Pinpoint the cell where the given text exists, returning its (X, Y) midpoint coordinate. 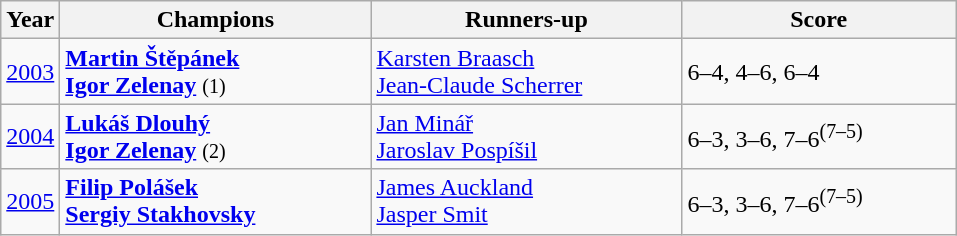
James Auckland Jasper Smit (526, 202)
Year (30, 20)
Runners-up (526, 20)
2005 (30, 202)
Filip Polášek Sergiy Stakhovsky (216, 202)
Score (819, 20)
Lukáš Dlouhý Igor Zelenay (2) (216, 136)
2003 (30, 72)
Champions (216, 20)
Karsten Braasch Jean-Claude Scherrer (526, 72)
2004 (30, 136)
Martin Štěpánek Igor Zelenay (1) (216, 72)
6–4, 4–6, 6–4 (819, 72)
Jan Minář Jaroslav Pospíšil (526, 136)
